Determine the [X, Y] coordinate at the center of the cell enclosing the given text.  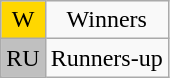
RU [23, 58]
Runners-up [106, 58]
W [23, 20]
Winners [106, 20]
